Output the (x, y) coordinate of the center of the cell containing the given text.  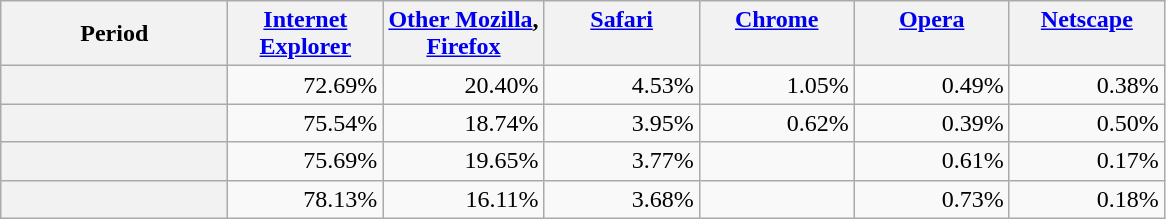
Netscape (1086, 34)
1.05% (776, 85)
72.69% (306, 85)
Period (114, 34)
75.69% (306, 161)
0.50% (1086, 123)
18.74% (464, 123)
InternetExplorer (306, 34)
0.73% (932, 199)
Other Mozilla, Firefox (464, 34)
0.38% (1086, 85)
20.40% (464, 85)
16.11% (464, 199)
75.54% (306, 123)
0.61% (932, 161)
19.65% (464, 161)
Safari (622, 34)
3.68% (622, 199)
0.18% (1086, 199)
4.53% (622, 85)
Chrome (776, 34)
3.95% (622, 123)
0.49% (932, 85)
Opera (932, 34)
0.62% (776, 123)
0.17% (1086, 161)
3.77% (622, 161)
78.13% (306, 199)
0.39% (932, 123)
